Extract the (X, Y) coordinate from the center of the cell holding the provided text.  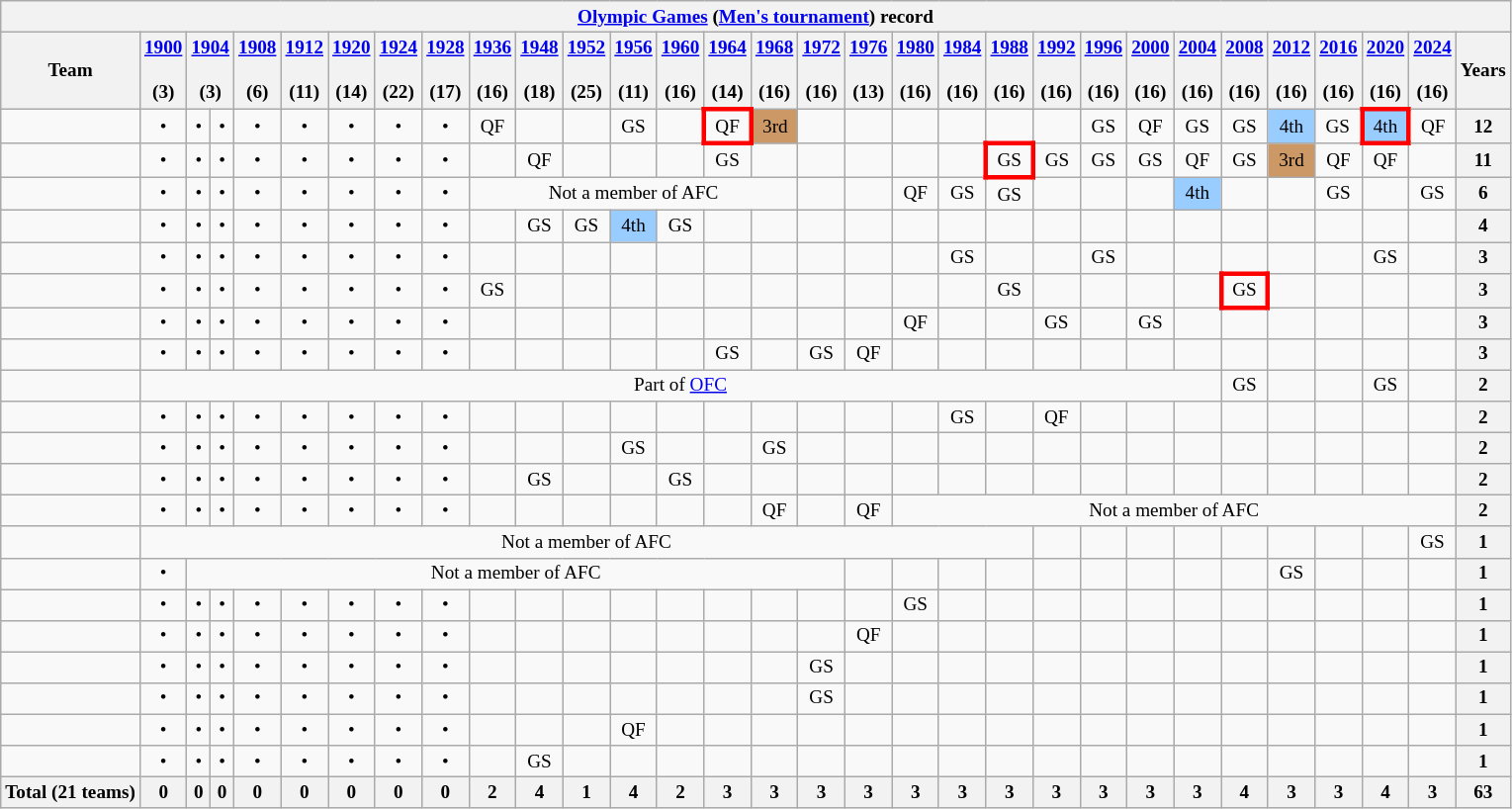
1976(13) (868, 70)
1900(3) (163, 70)
1980(16) (916, 70)
1984(16) (962, 70)
1912(11) (305, 70)
1988(16) (1010, 70)
2020(16) (1385, 70)
Years (1483, 70)
1948(18) (540, 70)
1920(14) (352, 70)
1956(11) (634, 70)
1964(14) (728, 70)
2000(16) (1151, 70)
1972(16) (822, 70)
1928(17) (446, 70)
Part of OFC (680, 386)
1960(16) (680, 70)
1992(16) (1057, 70)
1968(16) (774, 70)
Team (71, 70)
11 (1483, 160)
2004(16) (1198, 70)
Total (21 teams) (71, 792)
1924(22) (399, 70)
2024(16) (1433, 70)
1904(3) (211, 70)
1952(25) (586, 70)
2008(16) (1245, 70)
1908(6) (257, 70)
1996(16) (1104, 70)
2016(16) (1339, 70)
Olympic Games (Men's tournament) record (756, 17)
63 (1483, 792)
6 (1483, 194)
12 (1483, 127)
2012(16) (1291, 70)
1936(16) (492, 70)
